From the cell containing the given text, extract its center point as [x, y] coordinate. 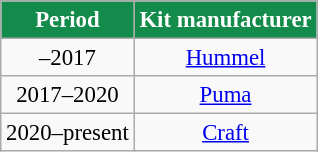
Hummel [226, 58]
2017–2020 [68, 95]
2020–present [68, 133]
Kit manufacturer [226, 20]
–2017 [68, 58]
Period [68, 20]
Craft [226, 133]
Puma [226, 95]
